Return the (x, y) coordinate for the center point of the cell that contains the specified text.  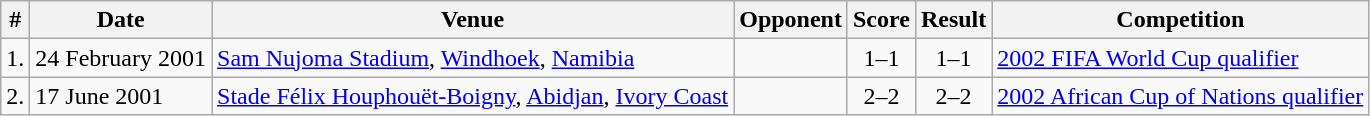
2002 FIFA World Cup qualifier (1180, 58)
Competition (1180, 20)
2002 African Cup of Nations qualifier (1180, 96)
Result (953, 20)
17 June 2001 (121, 96)
Venue (473, 20)
2. (16, 96)
1. (16, 58)
# (16, 20)
Sam Nujoma Stadium, Windhoek, Namibia (473, 58)
Stade Félix Houphouët-Boigny, Abidjan, Ivory Coast (473, 96)
24 February 2001 (121, 58)
Opponent (791, 20)
Date (121, 20)
Score (881, 20)
